Output the [X, Y] coordinate of the center of the cell containing the given text.  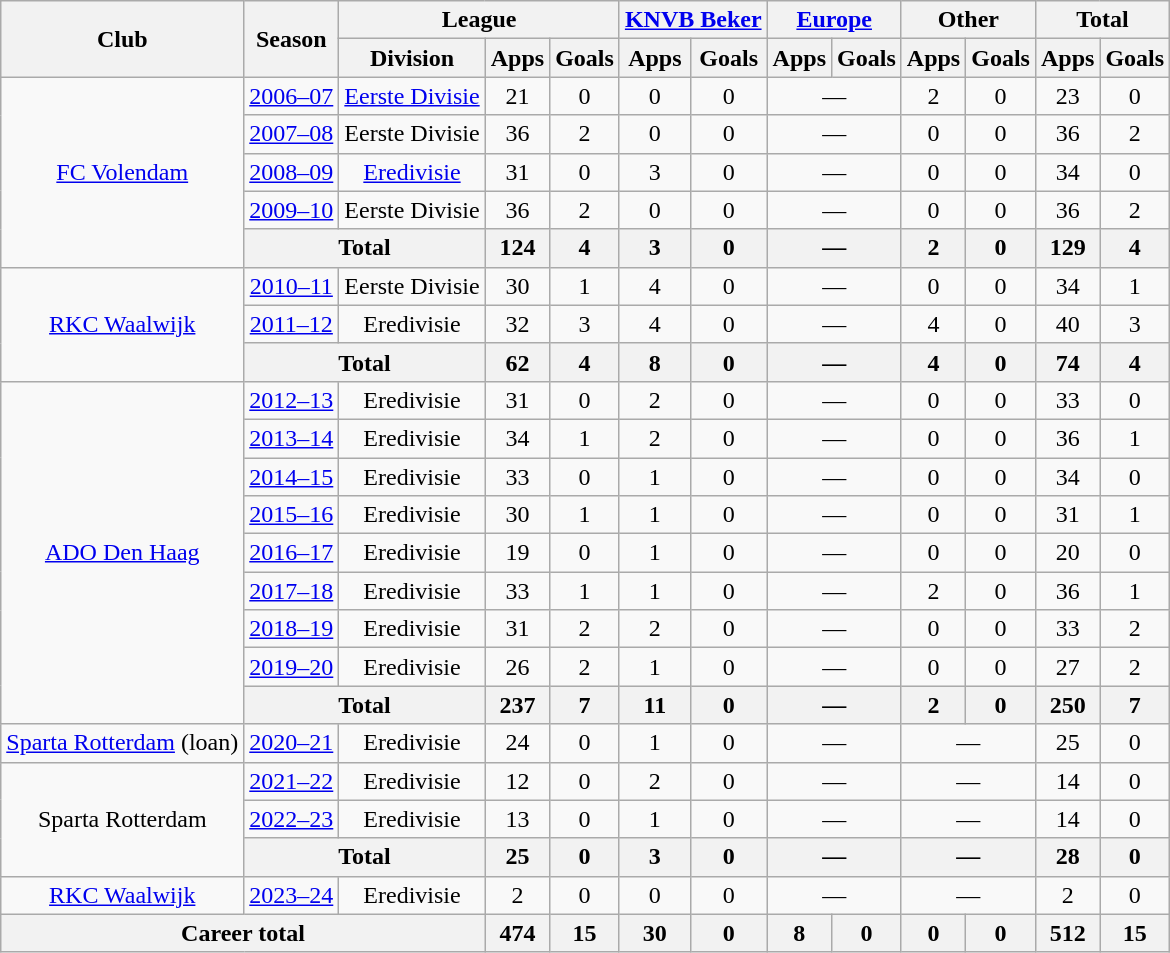
ADO Den Haag [122, 552]
Career total [243, 933]
2011–12 [292, 324]
2013–14 [292, 438]
129 [1067, 248]
2019–20 [292, 667]
124 [517, 248]
Division [412, 58]
2007–08 [292, 134]
13 [517, 819]
Other [968, 20]
Europe [834, 20]
21 [517, 96]
237 [517, 705]
2006–07 [292, 96]
512 [1067, 933]
2023–24 [292, 895]
2010–11 [292, 286]
2018–19 [292, 629]
Sparta Rotterdam (loan) [122, 743]
24 [517, 743]
Club [122, 39]
23 [1067, 96]
26 [517, 667]
32 [517, 324]
19 [517, 553]
40 [1067, 324]
2012–13 [292, 400]
2016–17 [292, 553]
62 [517, 362]
2014–15 [292, 477]
250 [1067, 705]
74 [1067, 362]
12 [517, 781]
27 [1067, 667]
474 [517, 933]
Sparta Rotterdam [122, 819]
28 [1067, 857]
2021–22 [292, 781]
2017–18 [292, 591]
Season [292, 39]
2008–09 [292, 172]
2009–10 [292, 210]
FC Volendam [122, 172]
20 [1067, 553]
2022–23 [292, 819]
KNVB Beker [693, 20]
2015–16 [292, 515]
11 [654, 705]
League [480, 20]
2020–21 [292, 743]
